Provide the [X, Y] coordinate of the cell's center where the given text is located.  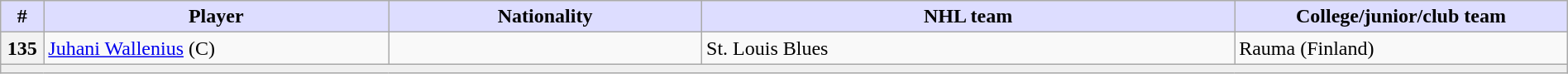
St. Louis Blues [968, 48]
College/junior/club team [1401, 17]
Rauma (Finland) [1401, 48]
NHL team [968, 17]
Player [217, 17]
Juhani Wallenius (C) [217, 48]
135 [22, 48]
Nationality [546, 17]
# [22, 17]
